Return the [X, Y] coordinate for the center point of the cell that contains the specified text.  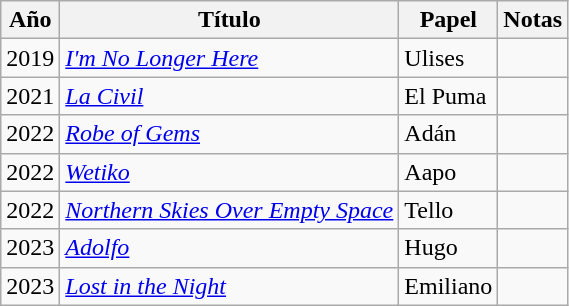
Wetiko [230, 172]
Adán [448, 134]
El Puma [448, 96]
2021 [30, 96]
Northern Skies Over Empty Space [230, 210]
Aapo [448, 172]
I'm No Longer Here [230, 58]
Lost in the Night [230, 286]
Emiliano [448, 286]
Título [230, 20]
Ulises [448, 58]
Robe of Gems [230, 134]
2019 [30, 58]
Notas [533, 20]
Adolfo [230, 248]
Hugo [448, 248]
Papel [448, 20]
Tello [448, 210]
La Civil [230, 96]
Año [30, 20]
